Provide the (x, y) coordinate of the cell's center where the given text is located.  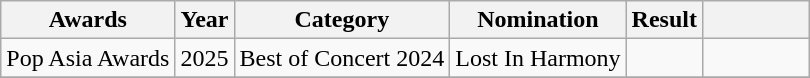
Year (204, 20)
Best of Concert 2024 (342, 58)
2025 (204, 58)
Pop Asia Awards (88, 58)
Category (342, 20)
Lost In Harmony (538, 58)
Awards (88, 20)
Result (664, 20)
Nomination (538, 20)
